Extract the (x, y) coordinate from the center of the cell holding the provided text.  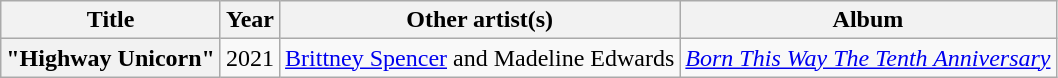
Other artist(s) (480, 20)
"Highway Unicorn" (111, 58)
Brittney Spencer and Madeline Edwards (480, 58)
2021 (250, 58)
Year (250, 20)
Title (111, 20)
Born This Way The Tenth Anniversary (868, 58)
Album (868, 20)
